Pinpoint the cell where the given text exists, returning its (x, y) midpoint coordinate. 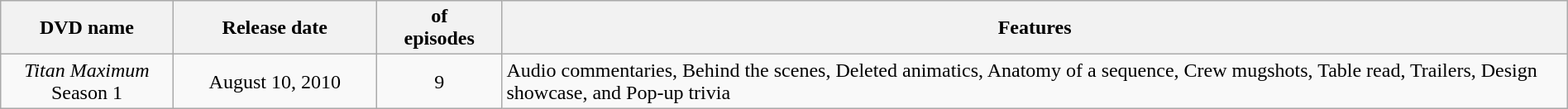
August 10, 2010 (275, 81)
Features (1035, 28)
Titan Maximum Season 1 (87, 81)
DVD name (87, 28)
ofepisodes (439, 28)
Release date (275, 28)
9 (439, 81)
